Detect which cell encompasses the target text, then output its [x, y] center coordinate. 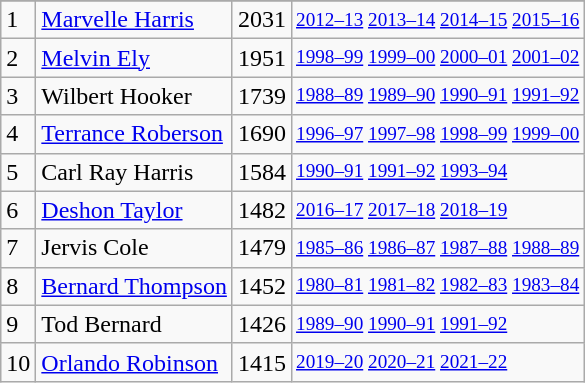
Melvin Ely [134, 58]
1 [18, 20]
9 [18, 324]
Marvelle Harris [134, 20]
5 [18, 172]
1998–99 1999–00 2000–01 2001–02 [437, 58]
1989–90 1990–91 1991–92 [437, 324]
Deshon Taylor [134, 210]
1996–97 1997–98 1998–99 1999–00 [437, 134]
2012–13 2013–14 2014–15 2015–16 [437, 20]
1951 [262, 58]
Orlando Robinson [134, 362]
Terrance Roberson [134, 134]
1452 [262, 286]
Bernard Thompson [134, 286]
1415 [262, 362]
Jervis Cole [134, 248]
3 [18, 96]
Wilbert Hooker [134, 96]
7 [18, 248]
1690 [262, 134]
2031 [262, 20]
1479 [262, 248]
1980–81 1981–82 1982–83 1983–84 [437, 286]
1584 [262, 172]
2016–17 2017–18 2018–19 [437, 210]
4 [18, 134]
1990–91 1991–92 1993–94 [437, 172]
10 [18, 362]
1482 [262, 210]
Carl Ray Harris [134, 172]
1426 [262, 324]
1985–86 1986–87 1987–88 1988–89 [437, 248]
1739 [262, 96]
Tod Bernard [134, 324]
1988–89 1989–90 1990–91 1991–92 [437, 96]
8 [18, 286]
2 [18, 58]
2019–20 2020–21 2021–22 [437, 362]
6 [18, 210]
